Pinpoint the cell where the given text exists, returning its [x, y] midpoint coordinate. 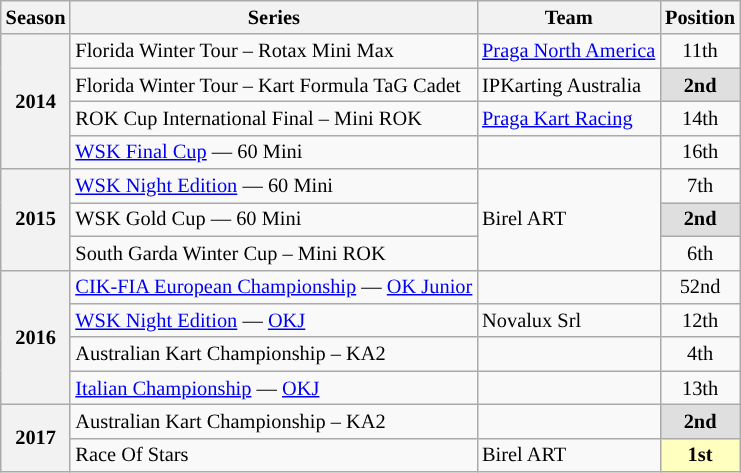
IPKarting Australia [568, 85]
14th [700, 118]
1st [700, 455]
2014 [36, 102]
Italian Championship — OKJ [274, 388]
WSK Night Edition — 60 Mini [274, 186]
2015 [36, 220]
Praga North America [568, 51]
52nd [700, 287]
Position [700, 17]
16th [700, 152]
ROK Cup International Final – Mini ROK [274, 118]
13th [700, 388]
Florida Winter Tour – Kart Formula TaG Cadet [274, 85]
Series [274, 17]
WSK Final Cup — 60 Mini [274, 152]
WSK Night Edition — OKJ [274, 320]
4th [700, 354]
6th [700, 253]
Race Of Stars [274, 455]
Florida Winter Tour – Rotax Mini Max [274, 51]
CIK-FIA European Championship — OK Junior [274, 287]
Season [36, 17]
7th [700, 186]
South Garda Winter Cup – Mini ROK [274, 253]
2017 [36, 438]
WSK Gold Cup — 60 Mini [274, 219]
2016 [36, 338]
Novalux Srl [568, 320]
12th [700, 320]
Team [568, 17]
Praga Kart Racing [568, 118]
11th [700, 51]
